Find where the given text appears and provide that cell's center as (x, y) coordinate. 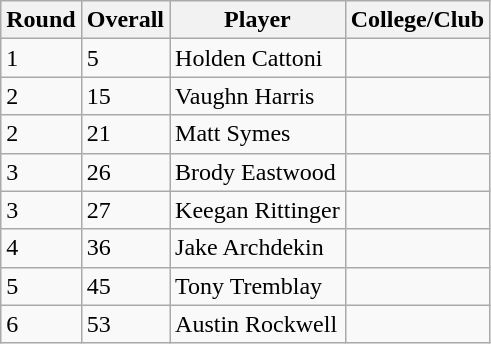
Jake Archdekin (258, 248)
4 (41, 248)
27 (125, 210)
Matt Symes (258, 134)
Keegan Rittinger (258, 210)
Holden Cattoni (258, 58)
Round (41, 20)
Overall (125, 20)
45 (125, 286)
26 (125, 172)
Tony Tremblay (258, 286)
Vaughn Harris (258, 96)
Brody Eastwood (258, 172)
1 (41, 58)
6 (41, 324)
Player (258, 20)
Austin Rockwell (258, 324)
53 (125, 324)
36 (125, 248)
College/Club (417, 20)
15 (125, 96)
21 (125, 134)
